Output the (x, y) coordinate of the center of the cell containing the given text.  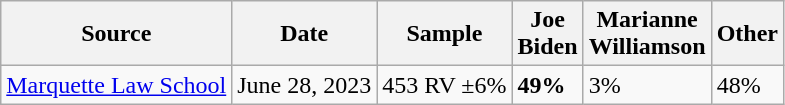
JoeBiden (548, 34)
MarianneWilliamson (647, 34)
49% (548, 85)
Sample (444, 34)
Marquette Law School (116, 85)
Source (116, 34)
Date (304, 34)
453 RV ±6% (444, 85)
48% (747, 85)
June 28, 2023 (304, 85)
Other (747, 34)
3% (647, 85)
